From the cell containing the given text, extract its center point as (X, Y) coordinate. 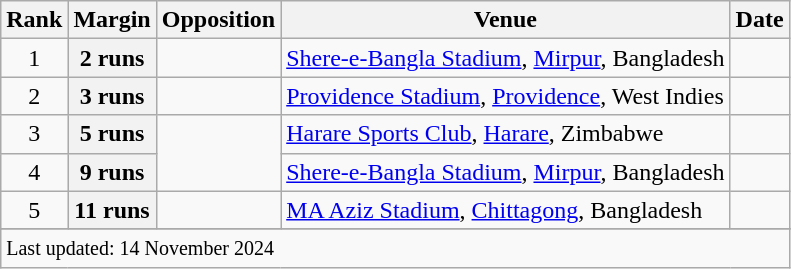
Providence Stadium, Providence, West Indies (506, 96)
5 (34, 210)
Last updated: 14 November 2024 (395, 248)
2 runs (112, 58)
1 (34, 58)
Opposition (218, 20)
Date (760, 20)
Rank (34, 20)
5 runs (112, 134)
Venue (506, 20)
Harare Sports Club, Harare, Zimbabwe (506, 134)
MA Aziz Stadium, Chittagong, Bangladesh (506, 210)
Margin (112, 20)
3 (34, 134)
2 (34, 96)
4 (34, 172)
11 runs (112, 210)
3 runs (112, 96)
9 runs (112, 172)
